Output the [X, Y] coordinate of the center of the cell containing the given text.  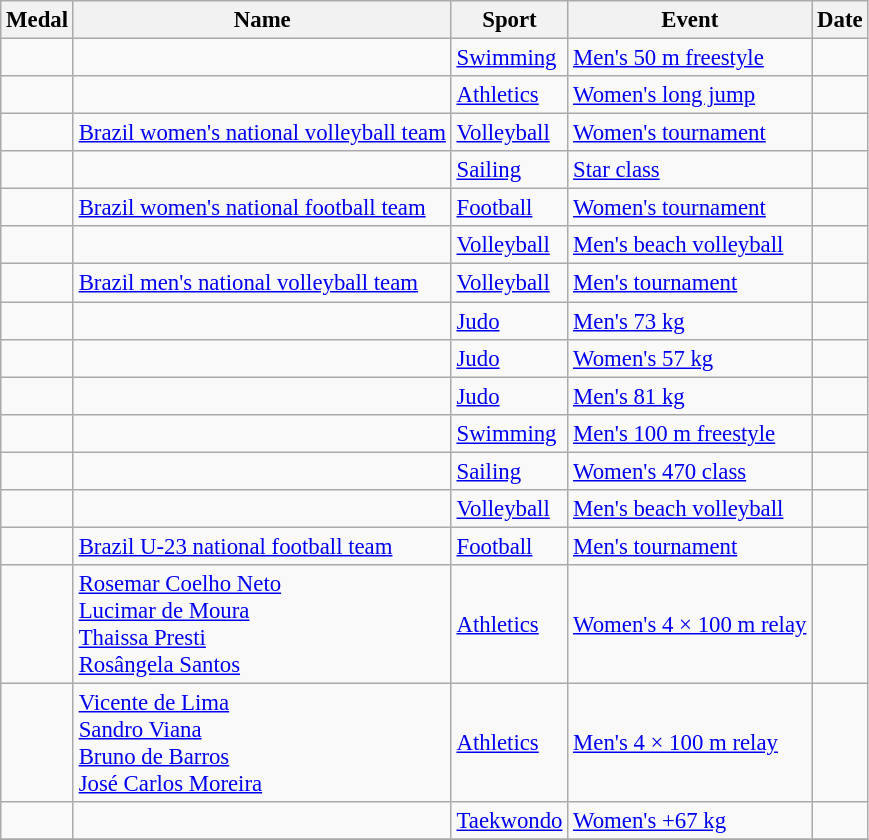
Name [262, 20]
Event [690, 20]
Vicente de LimaSandro VianaBruno de BarrosJosé Carlos Moreira [262, 742]
Taekwondo [510, 821]
Women's 470 class [690, 471]
Brazil U-23 national football team [262, 546]
Brazil women's national volleyball team [262, 133]
Date [840, 20]
Women's long jump [690, 95]
Medal [38, 20]
Men's 4 × 100 m relay [690, 742]
Women's 57 kg [690, 358]
Brazil women's national football team [262, 208]
Men's 50 m freestyle [690, 58]
Sport [510, 20]
Star class [690, 170]
Men's 100 m freestyle [690, 433]
Rosemar Coelho NetoLucimar de MouraThaissa PrestiRosângela Santos [262, 624]
Brazil men's national volleyball team [262, 283]
Women's +67 kg [690, 821]
Men's 73 kg [690, 321]
Women's 4 × 100 m relay [690, 624]
Men's 81 kg [690, 396]
